Return the [X, Y] coordinate for the center point of the cell that contains the specified text.  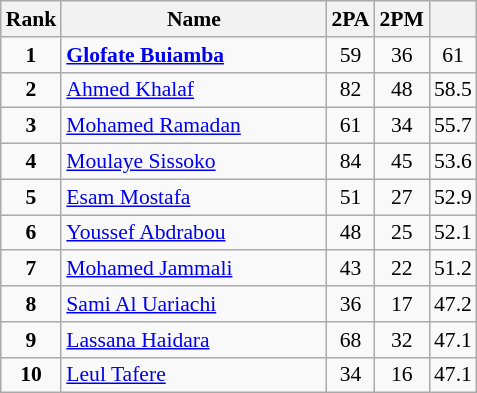
43 [350, 269]
82 [350, 90]
52.9 [453, 197]
5 [32, 197]
9 [32, 340]
Moulaye Sissoko [194, 162]
16 [402, 375]
84 [350, 162]
10 [32, 375]
17 [402, 304]
7 [32, 269]
27 [402, 197]
53.6 [453, 162]
47.2 [453, 304]
6 [32, 233]
Leul Tafere [194, 375]
1 [32, 55]
32 [402, 340]
Lassana Haidara [194, 340]
51.2 [453, 269]
2PM [402, 19]
58.5 [453, 90]
Mohamed Ramadan [194, 126]
Mohamed Jammali [194, 269]
25 [402, 233]
51 [350, 197]
55.7 [453, 126]
68 [350, 340]
2PA [350, 19]
52.1 [453, 233]
22 [402, 269]
Glofate Buiamba [194, 55]
Rank [32, 19]
45 [402, 162]
Esam Mostafa [194, 197]
59 [350, 55]
Youssef Abdrabou [194, 233]
4 [32, 162]
Ahmed Khalaf [194, 90]
8 [32, 304]
Sami Al Uariachi [194, 304]
2 [32, 90]
3 [32, 126]
Name [194, 19]
